Return the (x, y) coordinate for the center point of the cell that contains the specified text.  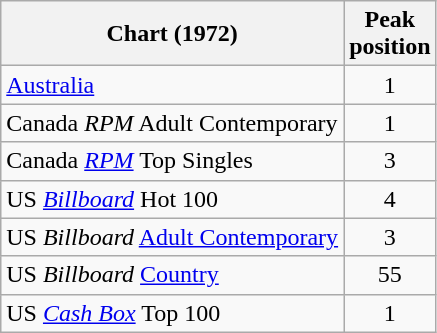
Peakposition (390, 34)
Chart (1972) (172, 34)
55 (390, 275)
Canada RPM Adult Contemporary (172, 123)
Australia (172, 85)
4 (390, 199)
US Billboard Country (172, 275)
Canada RPM Top Singles (172, 161)
US Billboard Hot 100 (172, 199)
US Cash Box Top 100 (172, 313)
US Billboard Adult Contemporary (172, 237)
